Provide the (x, y) coordinate of the cell's center where the given text is located.  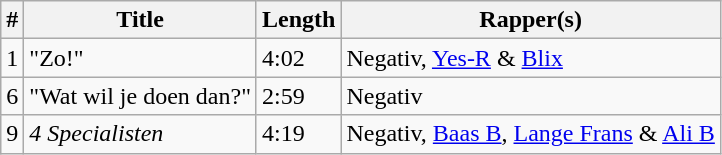
# (12, 20)
4:19 (298, 134)
Rapper(s) (530, 20)
Negativ, Baas B, Lange Frans & Ali B (530, 134)
1 (12, 58)
Negativ, Yes-R & Blix (530, 58)
Length (298, 20)
6 (12, 96)
"Zo!" (140, 58)
"Wat wil je doen dan?" (140, 96)
Title (140, 20)
2:59 (298, 96)
Negativ (530, 96)
4 Specialisten (140, 134)
4:02 (298, 58)
9 (12, 134)
